Search for the cell housing the specified text and yield its (X, Y) center coordinate. 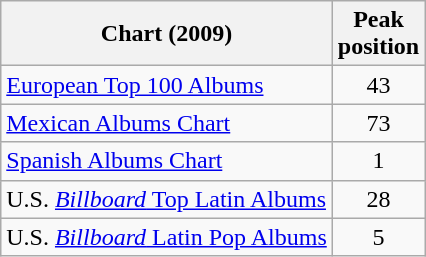
43 (378, 85)
U.S. Billboard Latin Pop Albums (167, 237)
U.S. Billboard Top Latin Albums (167, 199)
Mexican Albums Chart (167, 123)
Peakposition (378, 34)
73 (378, 123)
1 (378, 161)
Spanish Albums Chart (167, 161)
Chart (2009) (167, 34)
European Top 100 Albums (167, 85)
5 (378, 237)
28 (378, 199)
